Provide the [X, Y] coordinate of the cell's center where the given text is located.  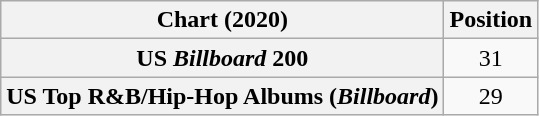
Position [491, 20]
29 [491, 96]
31 [491, 58]
US Billboard 200 [222, 58]
Chart (2020) [222, 20]
US Top R&B/Hip-Hop Albums (Billboard) [222, 96]
